Extract the [X, Y] coordinate from the center of the cell holding the provided text.  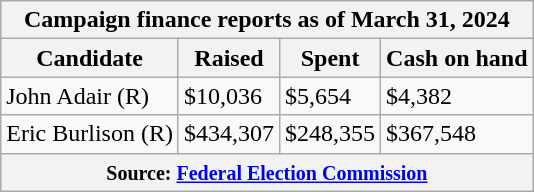
Source: Federal Election Commission [267, 172]
Eric Burlison (R) [90, 134]
$248,355 [330, 134]
$10,036 [228, 96]
$434,307 [228, 134]
Raised [228, 58]
Cash on hand [457, 58]
$4,382 [457, 96]
John Adair (R) [90, 96]
$367,548 [457, 134]
Candidate [90, 58]
Campaign finance reports as of March 31, 2024 [267, 20]
Spent [330, 58]
$5,654 [330, 96]
